Scan for the cell matching the given text and deliver its (X, Y) coordinate at center. 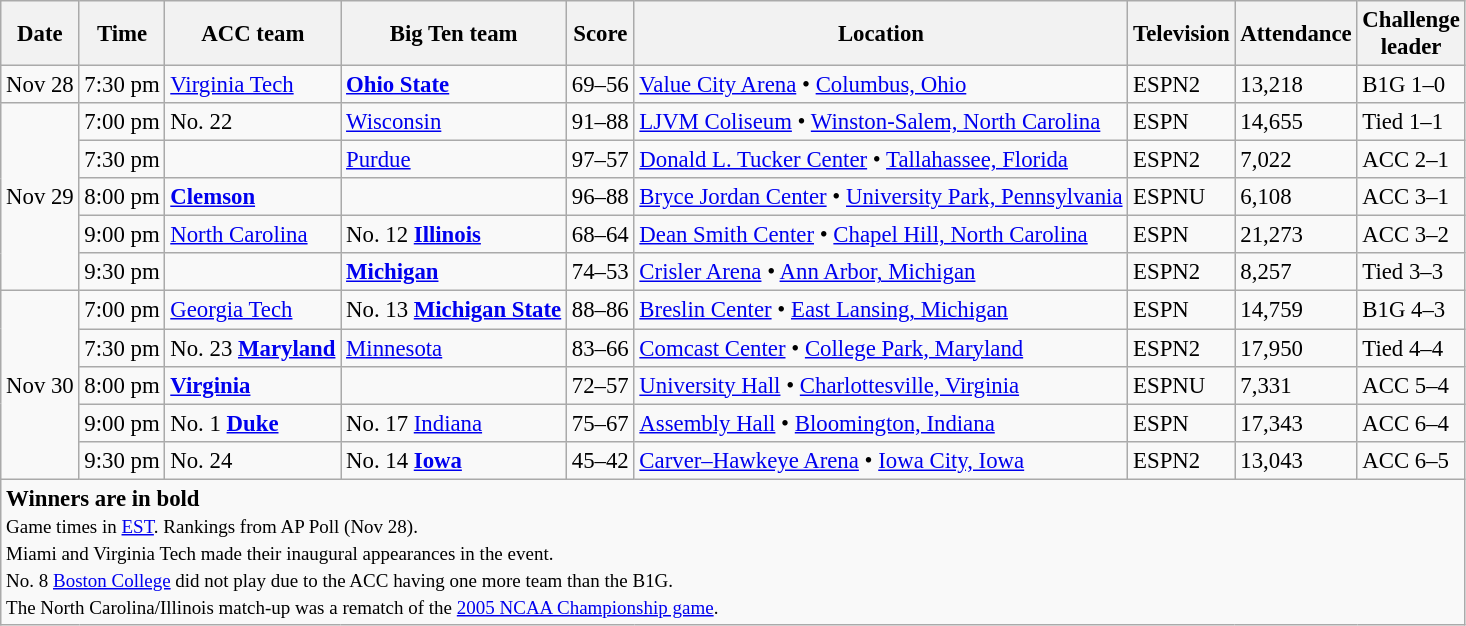
Tied 3–3 (1411, 273)
17,343 (1296, 423)
No. 12 Illinois (454, 235)
8,257 (1296, 273)
91–88 (601, 122)
No. 22 (253, 122)
Nov 29 (40, 197)
Virginia Tech (253, 85)
No. 24 (253, 460)
97–57 (601, 160)
Assembly Hall • Bloomington, Indiana (881, 423)
Michigan (454, 273)
Crisler Arena • Ann Arbor, Michigan (881, 273)
ACC team (253, 34)
14,759 (1296, 310)
Bryce Jordan Center • University Park, Pennsylvania (881, 197)
72–57 (601, 385)
B1G 1–0 (1411, 85)
LJVM Coliseum • Winston-Salem, North Carolina (881, 122)
Wisconsin (454, 122)
Dean Smith Center • Chapel Hill, North Carolina (881, 235)
7,022 (1296, 160)
North Carolina (253, 235)
Value City Arena • Columbus, Ohio (881, 85)
Nov 28 (40, 85)
7,331 (1296, 385)
Comcast Center • College Park, Maryland (881, 348)
Nov 30 (40, 385)
Challengeleader (1411, 34)
Minnesota (454, 348)
Virginia (253, 385)
University Hall • Charlottesville, Virginia (881, 385)
ACC 6–4 (1411, 423)
Score (601, 34)
Donald L. Tucker Center • Tallahassee, Florida (881, 160)
Date (40, 34)
No. 17 Indiana (454, 423)
ACC 6–5 (1411, 460)
13,043 (1296, 460)
21,273 (1296, 235)
68–64 (601, 235)
6,108 (1296, 197)
Tied 1–1 (1411, 122)
ACC 2–1 (1411, 160)
13,218 (1296, 85)
Big Ten team (454, 34)
96–88 (601, 197)
Clemson (253, 197)
Georgia Tech (253, 310)
No. 13 Michigan State (454, 310)
88–86 (601, 310)
74–53 (601, 273)
Purdue (454, 160)
75–67 (601, 423)
Location (881, 34)
Carver–Hawkeye Arena • Iowa City, Iowa (881, 460)
No. 14 Iowa (454, 460)
Breslin Center • East Lansing, Michigan (881, 310)
No. 23 Maryland (253, 348)
No. 1 Duke (253, 423)
69–56 (601, 85)
ACC 3–1 (1411, 197)
17,950 (1296, 348)
Television (1182, 34)
Time (122, 34)
Attendance (1296, 34)
ACC 5–4 (1411, 385)
83–66 (601, 348)
45–42 (601, 460)
B1G 4–3 (1411, 310)
14,655 (1296, 122)
Tied 4–4 (1411, 348)
Ohio State (454, 85)
ACC 3–2 (1411, 235)
